Pinpoint the cell where the given text exists, returning its (x, y) midpoint coordinate. 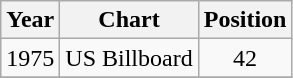
Chart (129, 20)
42 (245, 58)
Year (30, 20)
Position (245, 20)
US Billboard (129, 58)
1975 (30, 58)
